Find where the given text appears and provide that cell's center as (x, y) coordinate. 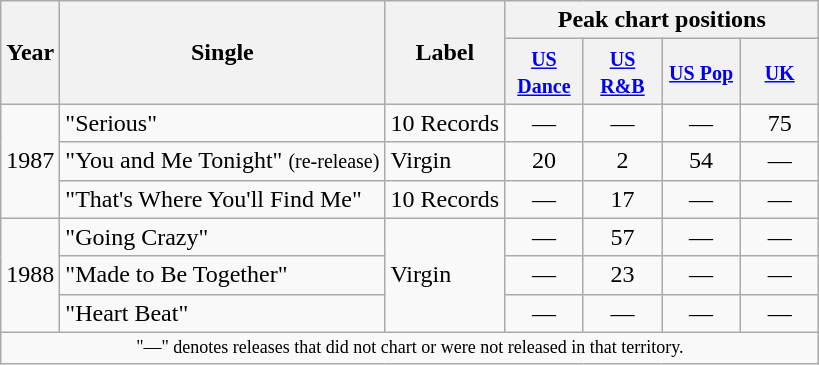
"Going Crazy" (222, 237)
"Serious" (222, 123)
US Dance (544, 72)
UK (780, 72)
"You and Me Tonight" (re-release) (222, 161)
17 (622, 199)
"—" denotes releases that did not chart or were not released in that territory. (410, 348)
1987 (30, 161)
75 (780, 123)
US Pop (702, 72)
"Heart Beat" (222, 313)
57 (622, 237)
2 (622, 161)
1988 (30, 275)
Label (445, 52)
"Made to Be Together" (222, 275)
20 (544, 161)
Peak chart positions (662, 20)
54 (702, 161)
"That's Where You'll Find Me" (222, 199)
US R&B (622, 72)
Single (222, 52)
23 (622, 275)
Year (30, 52)
